Identify which cell holds the provided text, then report its (X, Y) central coordinate. 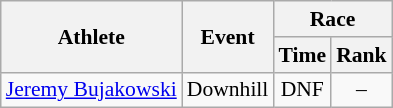
Rank (362, 55)
Time (302, 55)
– (362, 90)
Athlete (92, 36)
DNF (302, 90)
Event (228, 36)
Race (332, 19)
Jeremy Bujakowski (92, 90)
Downhill (228, 90)
